Detect which cell encompasses the target text, then output its (X, Y) center coordinate. 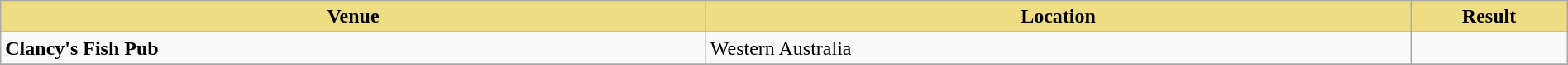
Clancy's Fish Pub (354, 48)
Venue (354, 17)
Western Australia (1059, 48)
Location (1059, 17)
Result (1489, 17)
